Identify which cell holds the provided text, then report its [X, Y] central coordinate. 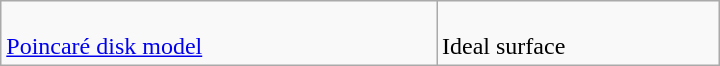
Poincaré disk model [219, 34]
Ideal surface [578, 34]
